Detect which cell encompasses the target text, then output its (x, y) center coordinate. 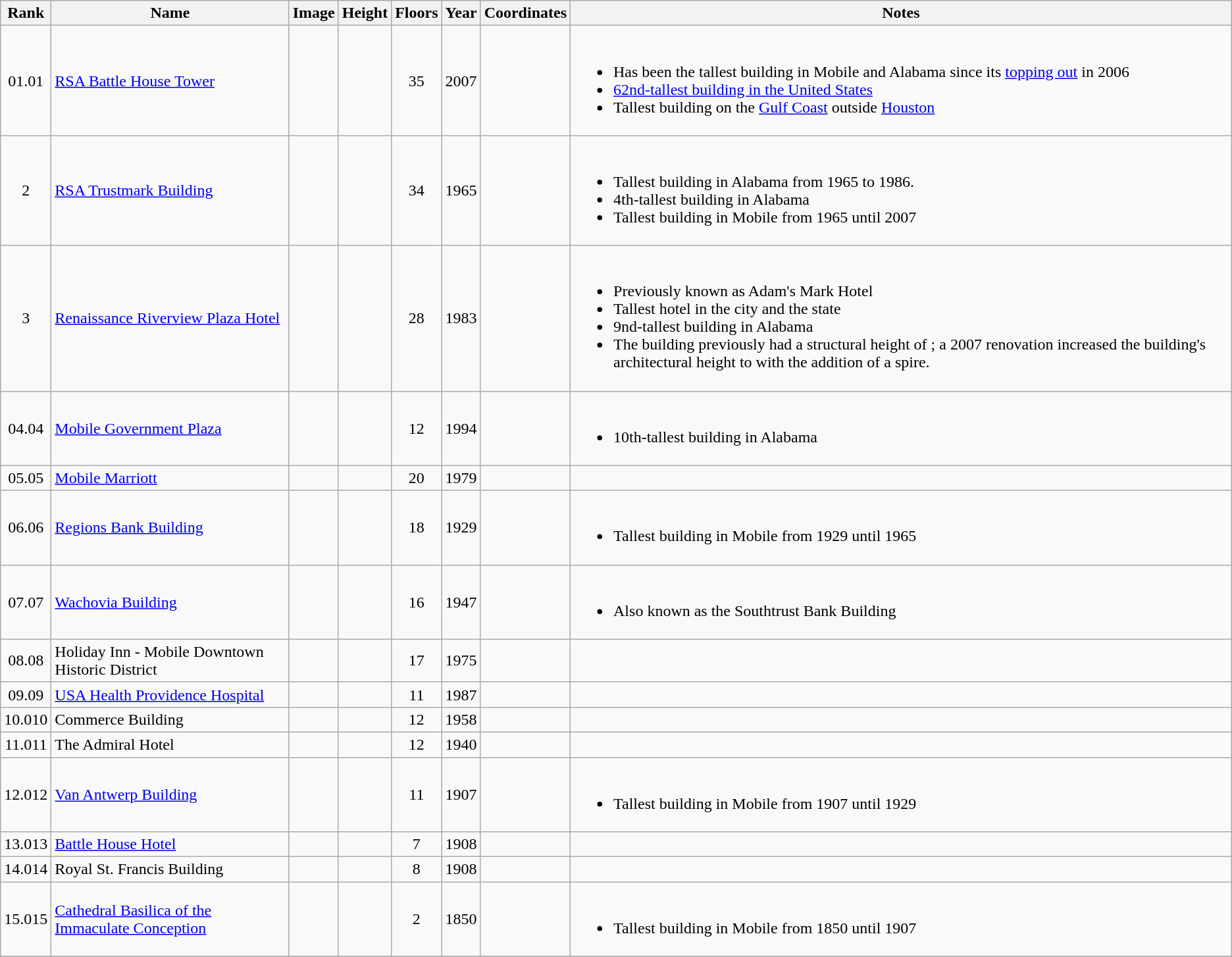
2007 (461, 80)
Year (461, 13)
1958 (461, 719)
18 (417, 528)
10.010 (26, 719)
Coordinates (525, 13)
06.06 (26, 528)
Tallest building in Mobile from 1929 until 1965 (902, 528)
The Admiral Hotel (170, 744)
16 (417, 602)
1994 (461, 428)
RSA Trustmark Building (170, 191)
Rank (26, 13)
09.09 (26, 694)
20 (417, 478)
14.014 (26, 869)
1929 (461, 528)
Tallest building in Mobile from 1907 until 1929 (902, 794)
Renaissance Riverview Plaza Hotel (170, 319)
Cathedral Basilica of the Immaculate Conception (170, 919)
Tallest building in Alabama from 1965 to 1986.4th-tallest building in AlabamaTallest building in Mobile from 1965 until 2007 (902, 191)
05.05 (26, 478)
Height (365, 13)
04.04 (26, 428)
07.07 (26, 602)
Regions Bank Building (170, 528)
15.015 (26, 919)
Tallest building in Mobile from 1850 until 1907 (902, 919)
7 (417, 844)
01.01 (26, 80)
1947 (461, 602)
10th-tallest building in Alabama (902, 428)
1979 (461, 478)
Floors (417, 13)
1907 (461, 794)
1965 (461, 191)
Holiday Inn - Mobile Downtown Historic District (170, 661)
1975 (461, 661)
USA Health Providence Hospital (170, 694)
Notes (902, 13)
Battle House Hotel (170, 844)
Image (313, 13)
3 (26, 319)
35 (417, 80)
Name (170, 13)
08.08 (26, 661)
Royal St. Francis Building (170, 869)
1983 (461, 319)
Van Antwerp Building (170, 794)
8 (417, 869)
Mobile Marriott (170, 478)
34 (417, 191)
13.013 (26, 844)
1850 (461, 919)
Wachovia Building (170, 602)
17 (417, 661)
Also known as the Southtrust Bank Building (902, 602)
Commerce Building (170, 719)
1940 (461, 744)
11.011 (26, 744)
12.012 (26, 794)
1987 (461, 694)
28 (417, 319)
Mobile Government Plaza (170, 428)
RSA Battle House Tower (170, 80)
